Return [X, Y] of the center of cell containing provided text 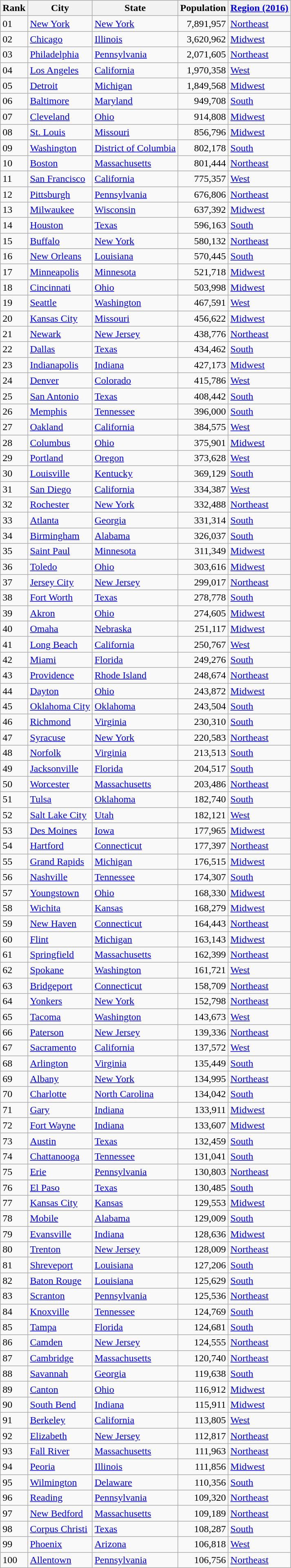
Seattle [60, 303]
949,708 [203, 101]
47 [14, 738]
94 [14, 1467]
City [60, 8]
28 [14, 442]
30 [14, 474]
384,575 [203, 427]
137,572 [203, 1048]
90 [14, 1405]
124,555 [203, 1343]
Charlotte [60, 1094]
Richmond [60, 722]
11 [14, 179]
85 [14, 1327]
127,206 [203, 1265]
92 [14, 1435]
Oklahoma City [60, 707]
299,017 [203, 582]
50 [14, 784]
856,796 [203, 132]
596,163 [203, 225]
66 [14, 1032]
51 [14, 799]
02 [14, 39]
San Francisco [60, 179]
177,965 [203, 830]
Saint Paul [60, 551]
82 [14, 1281]
Albany [60, 1079]
09 [14, 148]
State [135, 8]
58 [14, 908]
Salt Lake City [60, 815]
467,591 [203, 303]
54 [14, 846]
36 [14, 567]
Detroit [60, 86]
Elizabeth [60, 1435]
Iowa [135, 830]
Gary [60, 1110]
163,143 [203, 939]
Canton [60, 1389]
521,718 [203, 272]
Philadelphia [60, 55]
2,071,605 [203, 55]
204,517 [203, 769]
Miami [60, 660]
801,444 [203, 163]
13 [14, 210]
129,553 [203, 1203]
106,756 [203, 1560]
334,387 [203, 489]
46 [14, 722]
Savannah [60, 1374]
174,307 [203, 877]
182,121 [203, 815]
Norfolk [60, 753]
79 [14, 1234]
Kentucky [135, 474]
New Orleans [60, 256]
134,042 [203, 1094]
06 [14, 101]
44 [14, 691]
Baltimore [60, 101]
Milwaukee [60, 210]
303,616 [203, 567]
Sacramento [60, 1048]
03 [14, 55]
113,805 [203, 1420]
Grand Rapids [60, 861]
Trenton [60, 1250]
Wilmington [60, 1482]
78 [14, 1219]
Delaware [135, 1482]
Austin [60, 1141]
129,009 [203, 1219]
67 [14, 1048]
District of Columbia [135, 148]
96 [14, 1498]
438,776 [203, 334]
Rochester [60, 505]
34 [14, 536]
18 [14, 287]
182,740 [203, 799]
369,129 [203, 474]
427,173 [203, 365]
274,605 [203, 613]
Population [203, 8]
97 [14, 1513]
914,808 [203, 117]
41 [14, 644]
278,778 [203, 598]
Buffalo [60, 241]
64 [14, 1001]
Knoxville [60, 1312]
74 [14, 1156]
503,998 [203, 287]
Region (2016) [260, 8]
Tulsa [60, 799]
05 [14, 86]
St. Louis [60, 132]
775,357 [203, 179]
76 [14, 1188]
161,721 [203, 970]
Camden [60, 1343]
San Antonio [60, 396]
Cleveland [60, 117]
128,636 [203, 1234]
93 [14, 1451]
17 [14, 272]
108,287 [203, 1529]
1,970,358 [203, 70]
Reading [60, 1498]
251,117 [203, 629]
Oakland [60, 427]
45 [14, 707]
56 [14, 877]
Portland [60, 458]
456,622 [203, 318]
Louisville [60, 474]
139,336 [203, 1032]
220,583 [203, 738]
Wisconsin [135, 210]
Toledo [60, 567]
676,806 [203, 194]
637,392 [203, 210]
Rhode Island [135, 675]
Columbus [60, 442]
375,901 [203, 442]
Cambridge [60, 1358]
124,769 [203, 1312]
07 [14, 117]
249,276 [203, 660]
Arizona [135, 1544]
162,399 [203, 955]
60 [14, 939]
72 [14, 1125]
Fort Wayne [60, 1125]
Fort Worth [60, 598]
124,681 [203, 1327]
131,041 [203, 1156]
42 [14, 660]
21 [14, 334]
53 [14, 830]
109,320 [203, 1498]
Corpus Christi [60, 1529]
35 [14, 551]
81 [14, 1265]
37 [14, 582]
106,818 [203, 1544]
Springfield [60, 955]
Paterson [60, 1032]
83 [14, 1296]
243,872 [203, 691]
Houston [60, 225]
802,178 [203, 148]
Chattanooga [60, 1156]
243,504 [203, 707]
Maryland [135, 101]
40 [14, 629]
Bridgeport [60, 986]
373,628 [203, 458]
Scranton [60, 1296]
49 [14, 769]
Boston [60, 163]
43 [14, 675]
Wichita [60, 908]
22 [14, 349]
Hartford [60, 846]
Rank [14, 8]
Indianapolis [60, 365]
14 [14, 225]
116,912 [203, 1389]
16 [14, 256]
38 [14, 598]
Jersey City [60, 582]
248,674 [203, 675]
Birmingham [60, 536]
26 [14, 411]
15 [14, 241]
89 [14, 1389]
91 [14, 1420]
Youngstown [60, 892]
Los Angeles [60, 70]
North Carolina [135, 1094]
Long Beach [60, 644]
Spokane [60, 970]
75 [14, 1172]
33 [14, 520]
570,445 [203, 256]
331,314 [203, 520]
168,330 [203, 892]
Dallas [60, 349]
Tacoma [60, 1017]
Pittsburgh [60, 194]
Cincinnati [60, 287]
65 [14, 1017]
311,349 [203, 551]
Peoria [60, 1467]
Phoenix [60, 1544]
59 [14, 923]
77 [14, 1203]
08 [14, 132]
396,000 [203, 411]
125,629 [203, 1281]
Mobile [60, 1219]
73 [14, 1141]
7,891,957 [203, 24]
98 [14, 1529]
230,310 [203, 722]
Jacksonville [60, 769]
135,449 [203, 1063]
332,488 [203, 505]
177,397 [203, 846]
71 [14, 1110]
19 [14, 303]
408,442 [203, 396]
70 [14, 1094]
68 [14, 1063]
Syracuse [60, 738]
Shreveport [60, 1265]
04 [14, 70]
12 [14, 194]
176,515 [203, 861]
25 [14, 396]
61 [14, 955]
87 [14, 1358]
San Diego [60, 489]
168,279 [203, 908]
3,620,962 [203, 39]
Dayton [60, 691]
164,443 [203, 923]
130,485 [203, 1188]
130,803 [203, 1172]
South Bend [60, 1405]
23 [14, 365]
128,009 [203, 1250]
Omaha [60, 629]
Erie [60, 1172]
31 [14, 489]
Worcester [60, 784]
125,536 [203, 1296]
Berkeley [60, 1420]
Colorado [135, 380]
Yonkers [60, 1001]
203,486 [203, 784]
55 [14, 861]
115,911 [203, 1405]
119,638 [203, 1374]
57 [14, 892]
27 [14, 427]
112,817 [203, 1435]
213,513 [203, 753]
133,607 [203, 1125]
Tampa [60, 1327]
Chicago [60, 39]
99 [14, 1544]
Nashville [60, 877]
Allentown [60, 1560]
Utah [135, 815]
20 [14, 318]
88 [14, 1374]
Oregon [135, 458]
109,189 [203, 1513]
10 [14, 163]
Evansville [60, 1234]
Baton Rouge [60, 1281]
Des Moines [60, 830]
24 [14, 380]
326,037 [203, 536]
El Paso [60, 1188]
48 [14, 753]
100 [14, 1560]
69 [14, 1079]
110,356 [203, 1482]
Akron [60, 613]
Flint [60, 939]
132,459 [203, 1141]
143,673 [203, 1017]
62 [14, 970]
Arlington [60, 1063]
580,132 [203, 241]
Denver [60, 380]
120,740 [203, 1358]
158,709 [203, 986]
133,911 [203, 1110]
Minneapolis [60, 272]
80 [14, 1250]
29 [14, 458]
86 [14, 1343]
39 [14, 613]
111,856 [203, 1467]
95 [14, 1482]
01 [14, 24]
415,786 [203, 380]
New Haven [60, 923]
New Bedford [60, 1513]
Nebraska [135, 629]
134,995 [203, 1079]
Atlanta [60, 520]
111,963 [203, 1451]
52 [14, 815]
32 [14, 505]
1,849,568 [203, 86]
Providence [60, 675]
84 [14, 1312]
Fall River [60, 1451]
152,798 [203, 1001]
434,462 [203, 349]
250,767 [203, 644]
63 [14, 986]
Memphis [60, 411]
Newark [60, 334]
